Find where the given text appears and provide that cell's center as (X, Y) coordinate. 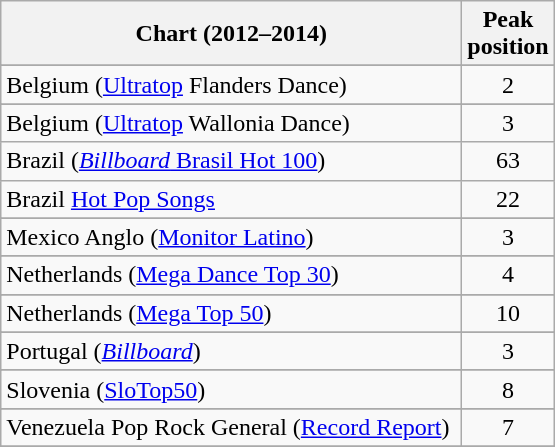
63 (508, 161)
Belgium (Ultratop Wallonia Dance) (232, 123)
8 (508, 389)
4 (508, 275)
Venezuela Pop Rock General (Record Report) (232, 427)
Peakposition (508, 34)
Slovenia (SloTop50) (232, 389)
7 (508, 427)
Brazil (Billboard Brasil Hot 100) (232, 161)
Netherlands (Mega Dance Top 30) (232, 275)
10 (508, 313)
Belgium (Ultratop Flanders Dance) (232, 85)
Netherlands (Mega Top 50) (232, 313)
22 (508, 199)
Portugal (Billboard) (232, 351)
2 (508, 85)
Mexico Anglo (Monitor Latino) (232, 237)
Brazil Hot Pop Songs (232, 199)
Chart (2012–2014) (232, 34)
